Identify which cell holds the provided text, then report its [x, y] central coordinate. 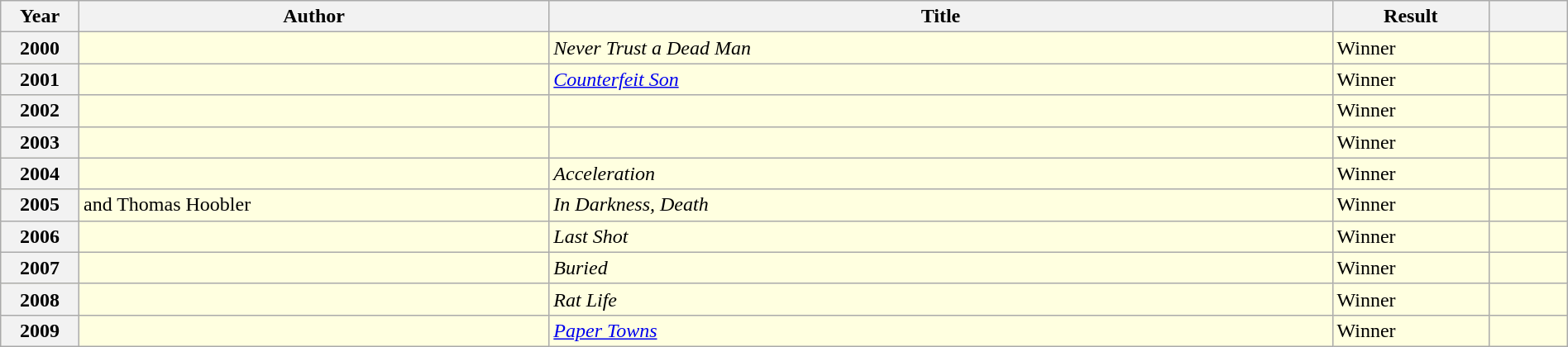
2000 [40, 48]
2001 [40, 79]
Result [1411, 17]
Author [313, 17]
Acceleration [941, 173]
2009 [40, 330]
Buried [941, 268]
and Thomas Hoobler [313, 205]
Paper Towns [941, 330]
2008 [40, 299]
Never Trust a Dead Man [941, 48]
Rat Life [941, 299]
2004 [40, 173]
Last Shot [941, 236]
In Darkness, Death [941, 205]
2007 [40, 268]
2003 [40, 142]
2005 [40, 205]
2002 [40, 111]
Title [941, 17]
Year [40, 17]
2006 [40, 236]
Counterfeit Son [941, 79]
